Extract the (x, y) coordinate from the center of the cell holding the provided text.  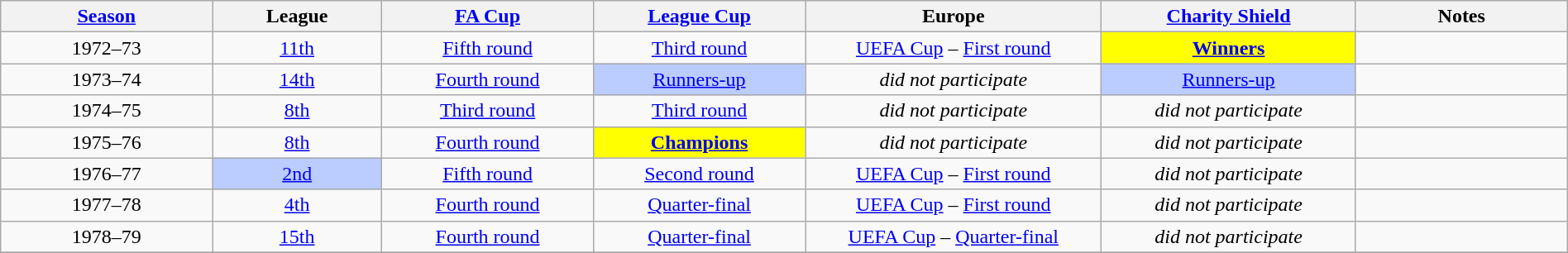
1976–77 (107, 174)
14th (298, 79)
League (298, 17)
1974–75 (107, 111)
1975–76 (107, 142)
15th (298, 236)
FA Cup (488, 17)
Charity Shield (1229, 17)
11th (298, 48)
1978–79 (107, 236)
1972–73 (107, 48)
4th (298, 205)
Notes (1461, 17)
1977–78 (107, 205)
2nd (298, 174)
League Cup (700, 17)
Europe (954, 17)
Winners (1229, 48)
Season (107, 17)
1973–74 (107, 79)
UEFA Cup – Quarter-final (954, 236)
Second round (700, 174)
Champions (700, 142)
